Locate the cell with the specified text and output its [X, Y] center coordinate. 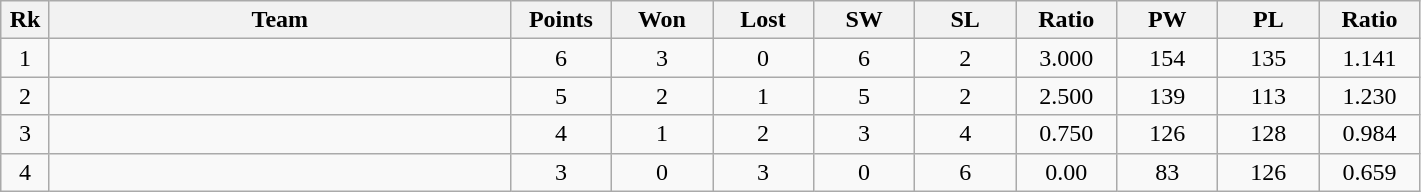
139 [1168, 96]
1.230 [1370, 96]
0.750 [1066, 134]
Lost [762, 20]
Points [560, 20]
PL [1268, 20]
0.659 [1370, 172]
1.141 [1370, 58]
SW [864, 20]
135 [1268, 58]
113 [1268, 96]
Rk [26, 20]
3.000 [1066, 58]
128 [1268, 134]
SL [966, 20]
83 [1168, 172]
154 [1168, 58]
0.00 [1066, 172]
2.500 [1066, 96]
PW [1168, 20]
Won [662, 20]
Team [280, 20]
0.984 [1370, 134]
